Find where the given text appears and provide that cell's center as (x, y) coordinate. 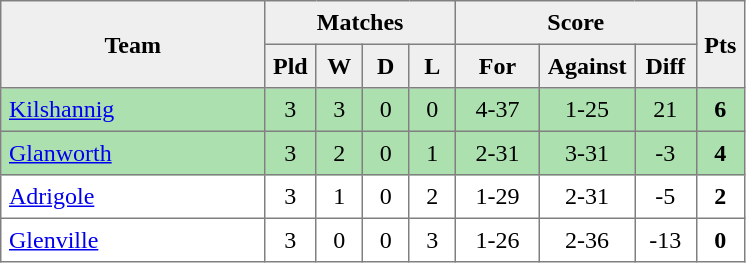
4 (720, 153)
-5 (666, 197)
Kilshannig (133, 110)
21 (666, 110)
D (385, 66)
4-37 (497, 110)
For (497, 66)
-3 (666, 153)
-13 (666, 240)
Glenville (133, 240)
1-26 (497, 240)
2-36 (586, 240)
1-29 (497, 197)
L (432, 66)
1-25 (586, 110)
Matches (360, 23)
Adrigole (133, 197)
Diff (666, 66)
Score (576, 23)
Glanworth (133, 153)
Pts (720, 44)
Pld (290, 66)
3-31 (586, 153)
6 (720, 110)
Team (133, 44)
Against (586, 66)
W (339, 66)
